Determine the (x, y) coordinate at the center of the cell enclosing the given text.  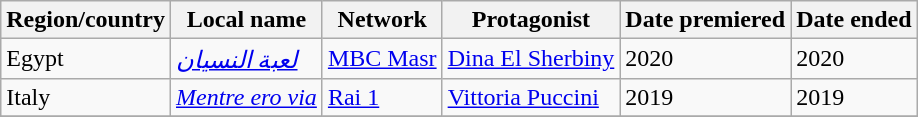
Mentre ero via (246, 97)
Italy (86, 97)
Rai 1 (382, 97)
MBC Masr (382, 59)
لعبة النسيان (246, 59)
Egypt (86, 59)
Local name (246, 20)
Dina El Sherbiny (531, 59)
Date ended (854, 20)
Network (382, 20)
Protagonist (531, 20)
Date premiered (706, 20)
Region/country (86, 20)
Vittoria Puccini (531, 97)
